From the cell containing the given text, extract its center point as [X, Y] coordinate. 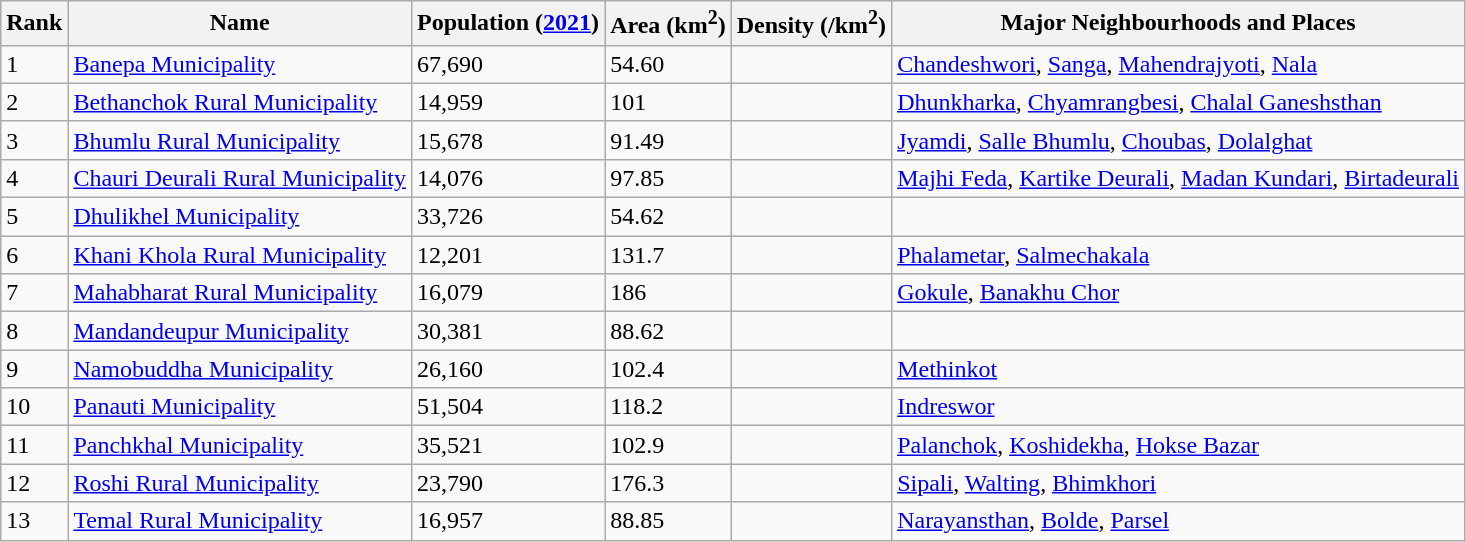
Banepa Municipality [240, 64]
6 [34, 255]
176.3 [668, 483]
118.2 [668, 407]
51,504 [508, 407]
8 [34, 331]
13 [34, 521]
Methinkot [1178, 369]
Khani Khola Rural Municipality [240, 255]
7 [34, 293]
12,201 [508, 255]
Palanchok, Koshidekha, Hokse Bazar [1178, 445]
Temal Rural Municipality [240, 521]
54.62 [668, 217]
Dhunkharka, Chyamrangbesi, Chalal Ganeshsthan [1178, 102]
Bhumlu Rural Municipality [240, 140]
Phalametar, Salmechakala [1178, 255]
131.7 [668, 255]
88.62 [668, 331]
Sipali, Walting, Bhimkhori [1178, 483]
101 [668, 102]
Chandeshwori, Sanga, Mahendrajyoti, Nala [1178, 64]
186 [668, 293]
11 [34, 445]
Mahabharat Rural Municipality [240, 293]
88.85 [668, 521]
Narayansthan, Bolde, Parsel [1178, 521]
33,726 [508, 217]
Jyamdi, Salle Bhumlu, Choubas, Dolalghat [1178, 140]
Gokule, Banakhu Chor [1178, 293]
14,076 [508, 178]
10 [34, 407]
Major Neighbourhoods and Places [1178, 24]
Indreswor [1178, 407]
Dhulikhel Municipality [240, 217]
14,959 [508, 102]
102.4 [668, 369]
Name [240, 24]
Mandandeupur Municipality [240, 331]
16,079 [508, 293]
15,678 [508, 140]
23,790 [508, 483]
Bethanchok Rural Municipality [240, 102]
2 [34, 102]
Panchkhal Municipality [240, 445]
Majhi Feda, Kartike Deurali, Madan Kundari, Birtadeurali [1178, 178]
35,521 [508, 445]
26,160 [508, 369]
16,957 [508, 521]
54.60 [668, 64]
1 [34, 64]
97.85 [668, 178]
67,690 [508, 64]
3 [34, 140]
4 [34, 178]
Area (km2) [668, 24]
Density (/km2) [811, 24]
9 [34, 369]
30,381 [508, 331]
102.9 [668, 445]
12 [34, 483]
5 [34, 217]
Rank [34, 24]
Namobuddha Municipality [240, 369]
Chauri Deurali Rural Municipality [240, 178]
Roshi Rural Municipality [240, 483]
Panauti Municipality [240, 407]
91.49 [668, 140]
Population (2021) [508, 24]
